From the cell containing the given text, extract its center point as [X, Y] coordinate. 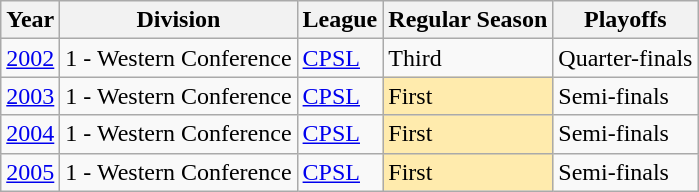
2003 [30, 96]
Year [30, 20]
Division [178, 20]
2004 [30, 134]
League [340, 20]
2002 [30, 58]
2005 [30, 172]
Regular Season [468, 20]
Quarter-finals [626, 58]
Third [468, 58]
Playoffs [626, 20]
